Detect which cell encompasses the target text, then output its (X, Y) center coordinate. 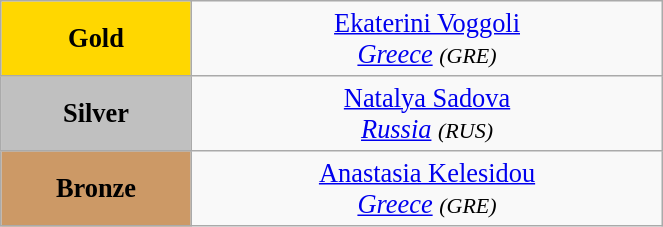
Ekaterini VoggoliGreece (GRE) (427, 38)
Gold (96, 38)
Bronze (96, 188)
Natalya SadovaRussia (RUS) (427, 112)
Anastasia KelesidouGreece (GRE) (427, 188)
Silver (96, 112)
